Find where the given text appears and provide that cell's center as (X, Y) coordinate. 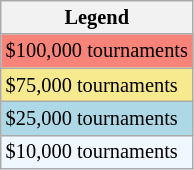
Legend (97, 17)
$100,000 tournaments (97, 51)
$25,000 tournaments (97, 118)
$75,000 tournaments (97, 85)
$10,000 tournaments (97, 152)
